Search for the cell housing the specified text and yield its (x, y) center coordinate. 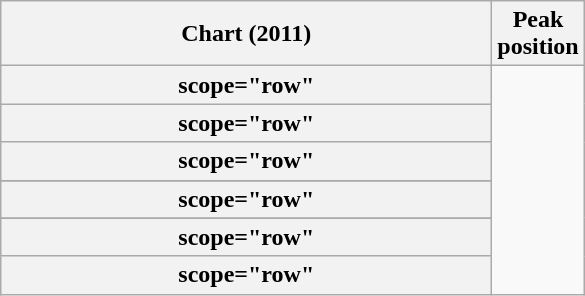
Peakposition (538, 34)
Chart (2011) (246, 34)
